Extract the [x, y] coordinate from the center of the cell holding the provided text.  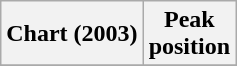
Chart (2003) [72, 34]
Peak position [189, 34]
